Find where the given text appears and provide that cell's center as (x, y) coordinate. 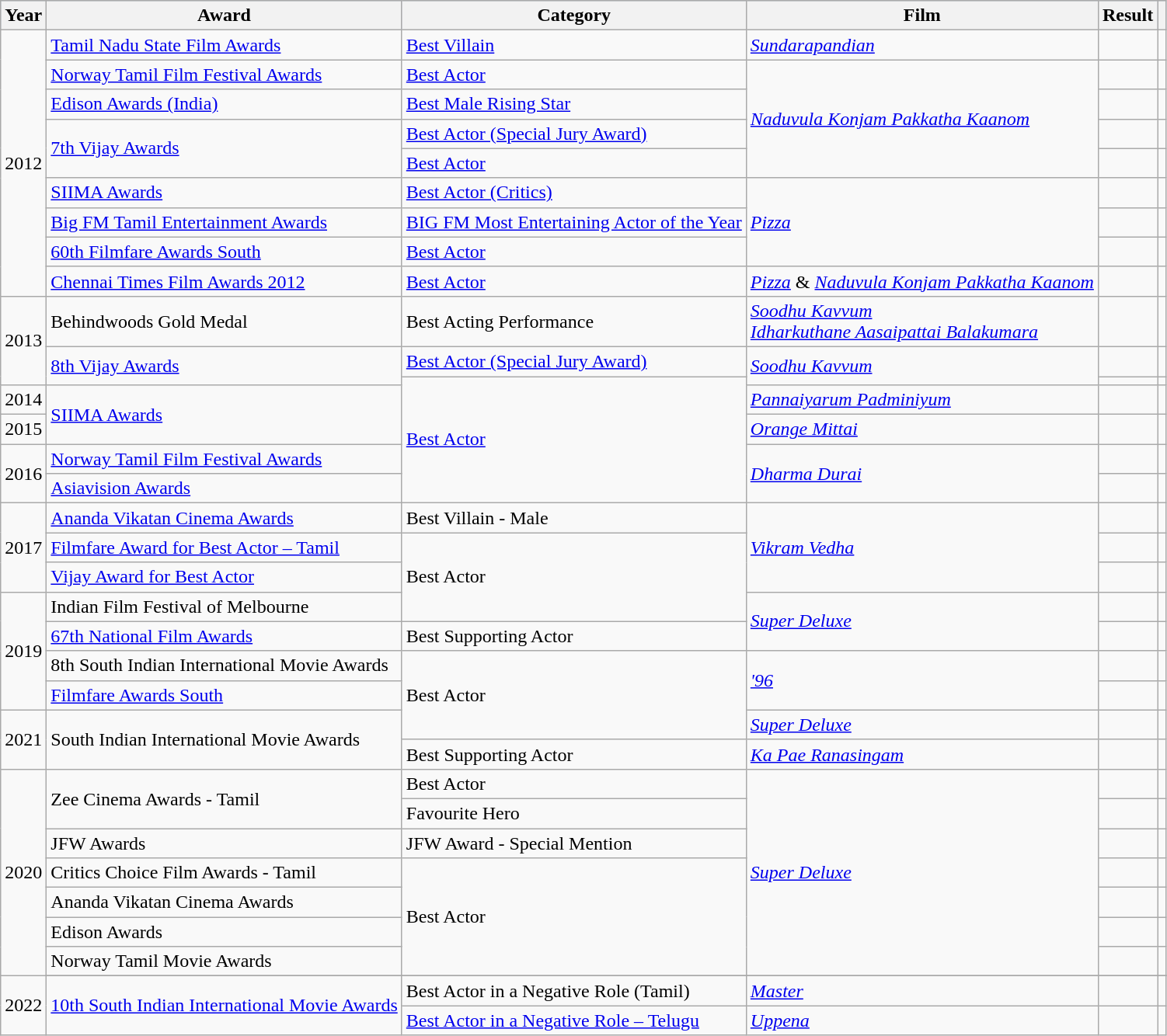
Category (573, 16)
2016 (23, 474)
Best Actor (Critics) (573, 193)
2021 (23, 739)
2012 (23, 163)
Indian Film Festival of Melbourne (224, 607)
2013 (23, 340)
2019 (23, 651)
Norway Tamil Movie Awards (224, 961)
2017 (23, 548)
Master (921, 991)
Ka Pae Ranasingam (921, 754)
2020 (23, 872)
Zee Cinema Awards - Tamil (224, 798)
BIG FM Most Entertaining Actor of the Year (573, 222)
'96 (921, 680)
67th National Film Awards (224, 636)
Vijay Award for Best Actor (224, 577)
Best Actor in a Negative Role (Tamil) (573, 991)
Asiavision Awards (224, 488)
Best Male Rising Star (573, 104)
10th South Indian International Movie Awards (224, 1006)
Chennai Times Film Awards 2012 (224, 281)
Uppena (921, 1020)
60th Filmfare Awards South (224, 252)
Orange Mittai (921, 429)
Best Villain - Male (573, 518)
Year (23, 16)
8th South Indian International Movie Awards (224, 666)
Pizza (921, 222)
Dharma Durai (921, 474)
JFW Awards (224, 843)
Tamil Nadu State Film Awards (224, 45)
Sundarapandian (921, 45)
7th Vijay Awards (224, 148)
Critics Choice Film Awards - Tamil (224, 873)
Best Villain (573, 45)
Soodhu Kavvum (921, 365)
Filmfare Award for Best Actor – Tamil (224, 548)
Edison Awards (224, 932)
Pannaiyarum Padminiyum (921, 400)
Edison Awards (India) (224, 104)
Award (224, 16)
Naduvula Konjam Pakkatha Kaanom (921, 119)
Best Acting Performance (573, 322)
South Indian International Movie Awards (224, 739)
8th Vijay Awards (224, 365)
Best Actor in a Negative Role – Telugu (573, 1020)
Pizza & Naduvula Konjam Pakkatha Kaanom (921, 281)
Big FM Tamil Entertainment Awards (224, 222)
Result (1127, 16)
2022 (23, 1006)
Vikram Vedha (921, 548)
JFW Award - Special Mention (573, 843)
2015 (23, 429)
Film (921, 16)
Soodhu KavvumIdharkuthane Aasaipattai Balakumara (921, 322)
2014 (23, 400)
Favourite Hero (573, 813)
Filmfare Awards South (224, 695)
Behindwoods Gold Medal (224, 322)
